Extract the (X, Y) coordinate from the center of the cell holding the provided text.  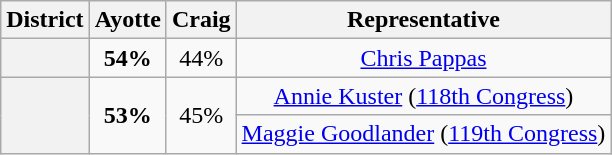
Ayotte (128, 20)
Annie Kuster (118th Congress) (424, 96)
Craig (201, 20)
Representative (424, 20)
Chris Pappas (424, 58)
District (45, 20)
45% (201, 115)
53% (128, 115)
44% (201, 58)
54% (128, 58)
Maggie Goodlander (119th Congress) (424, 134)
